Locate the cell with the specified text and output its [X, Y] center coordinate. 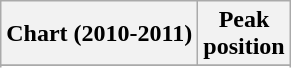
Chart (2010-2011) [100, 34]
Peakposition [244, 34]
